Return (X, Y) of the center of cell containing provided text 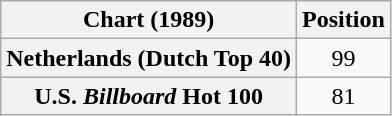
81 (344, 96)
Chart (1989) (149, 20)
U.S. Billboard Hot 100 (149, 96)
99 (344, 58)
Netherlands (Dutch Top 40) (149, 58)
Position (344, 20)
